Detect which cell encompasses the target text, then output its [x, y] center coordinate. 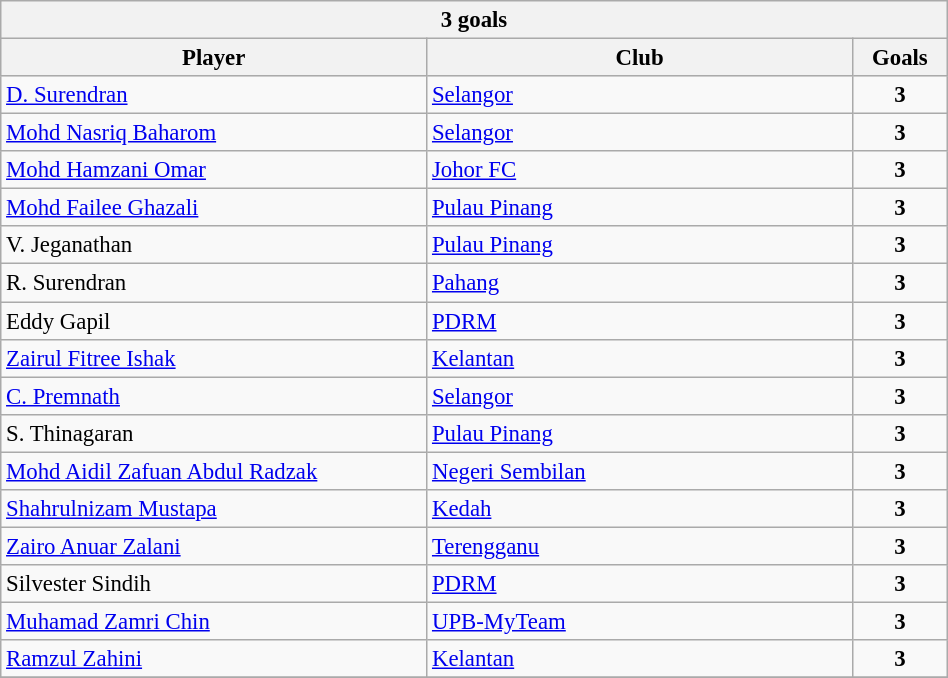
C. Premnath [214, 396]
Terengganu [640, 546]
R. Surendran [214, 283]
Mohd Nasriq Baharom [214, 133]
D. Surendran [214, 95]
Zairo Anuar Zalani [214, 546]
Mohd Aidil Zafuan Abdul Radzak [214, 471]
Ramzul Zahini [214, 659]
Mohd Failee Ghazali [214, 208]
Muhamad Zamri Chin [214, 621]
Mohd Hamzani Omar [214, 170]
Silvester Sindih [214, 584]
Player [214, 58]
Eddy Gapil [214, 321]
Club [640, 58]
Johor FC [640, 170]
Shahrulnizam Mustapa [214, 509]
UPB-MyTeam [640, 621]
Pahang [640, 283]
V. Jeganathan [214, 245]
S. Thinagaran [214, 433]
3 goals [474, 20]
Zairul Fitree Ishak [214, 358]
Goals [900, 58]
Negeri Sembilan [640, 471]
Kedah [640, 509]
